Return the [x, y] coordinate for the center point of the cell that contains the specified text.  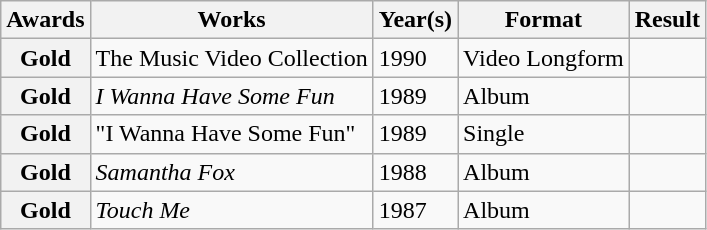
The Music Video Collection [232, 58]
Year(s) [415, 20]
"I Wanna Have Some Fun" [232, 134]
Works [232, 20]
1988 [415, 172]
Awards [46, 20]
Touch Me [232, 210]
1987 [415, 210]
Video Longform [544, 58]
Result [667, 20]
Single [544, 134]
Format [544, 20]
1990 [415, 58]
I Wanna Have Some Fun [232, 96]
Samantha Fox [232, 172]
